Find where the given text appears and provide that cell's center as [X, Y] coordinate. 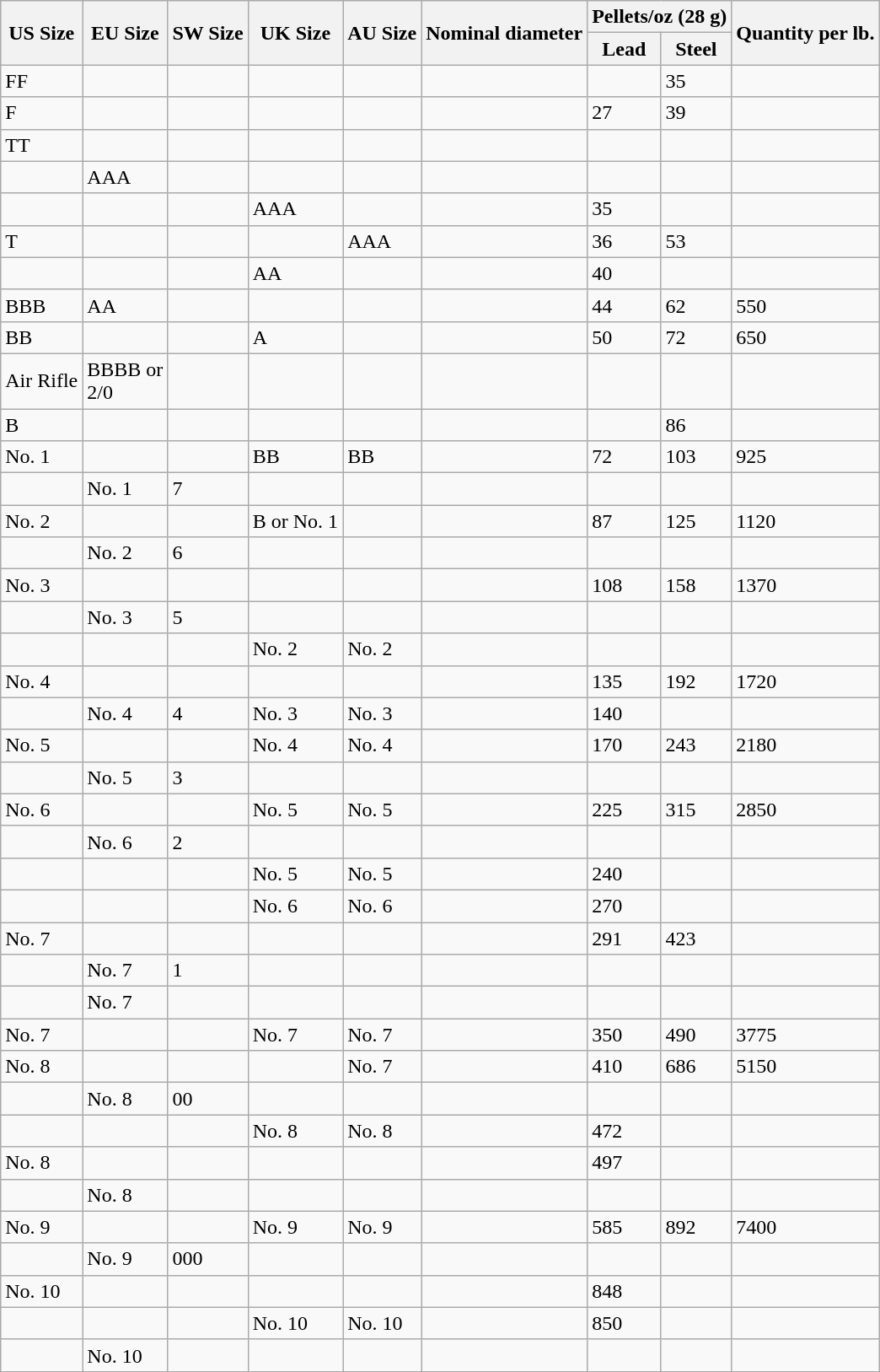
B [42, 424]
39 [696, 113]
2850 [806, 810]
550 [806, 305]
Steel [696, 49]
SW Size [207, 33]
00 [207, 1099]
850 [624, 1323]
225 [624, 810]
EU Size [125, 33]
86 [696, 424]
103 [696, 457]
53 [696, 241]
5150 [806, 1067]
87 [624, 521]
585 [624, 1227]
2180 [806, 745]
7400 [806, 1227]
Quantity per lb. [806, 33]
423 [696, 939]
3775 [806, 1035]
1120 [806, 521]
6 [207, 553]
B or No. 1 [295, 521]
1720 [806, 681]
A [295, 337]
350 [624, 1035]
140 [624, 713]
240 [624, 874]
BBBB or2/0 [125, 381]
497 [624, 1163]
Lead [624, 49]
5 [207, 617]
291 [624, 939]
62 [696, 305]
490 [696, 1035]
000 [207, 1259]
135 [624, 681]
848 [624, 1291]
170 [624, 745]
40 [624, 273]
4 [207, 713]
892 [696, 1227]
Nominal diameter [504, 33]
44 [624, 305]
UK Size [295, 33]
925 [806, 457]
650 [806, 337]
192 [696, 681]
FF [42, 81]
108 [624, 585]
1370 [806, 585]
US Size [42, 33]
315 [696, 810]
7 [207, 489]
472 [624, 1131]
Pellets/oz (28 g) [659, 17]
Air Rifle [42, 381]
2 [207, 842]
50 [624, 337]
3 [207, 777]
410 [624, 1067]
158 [696, 585]
F [42, 113]
BBB [42, 305]
270 [624, 906]
TT [42, 145]
125 [696, 521]
1 [207, 971]
36 [624, 241]
686 [696, 1067]
T [42, 241]
243 [696, 745]
AU Size [383, 33]
27 [624, 113]
